Identify which cell holds the provided text, then report its [x, y] central coordinate. 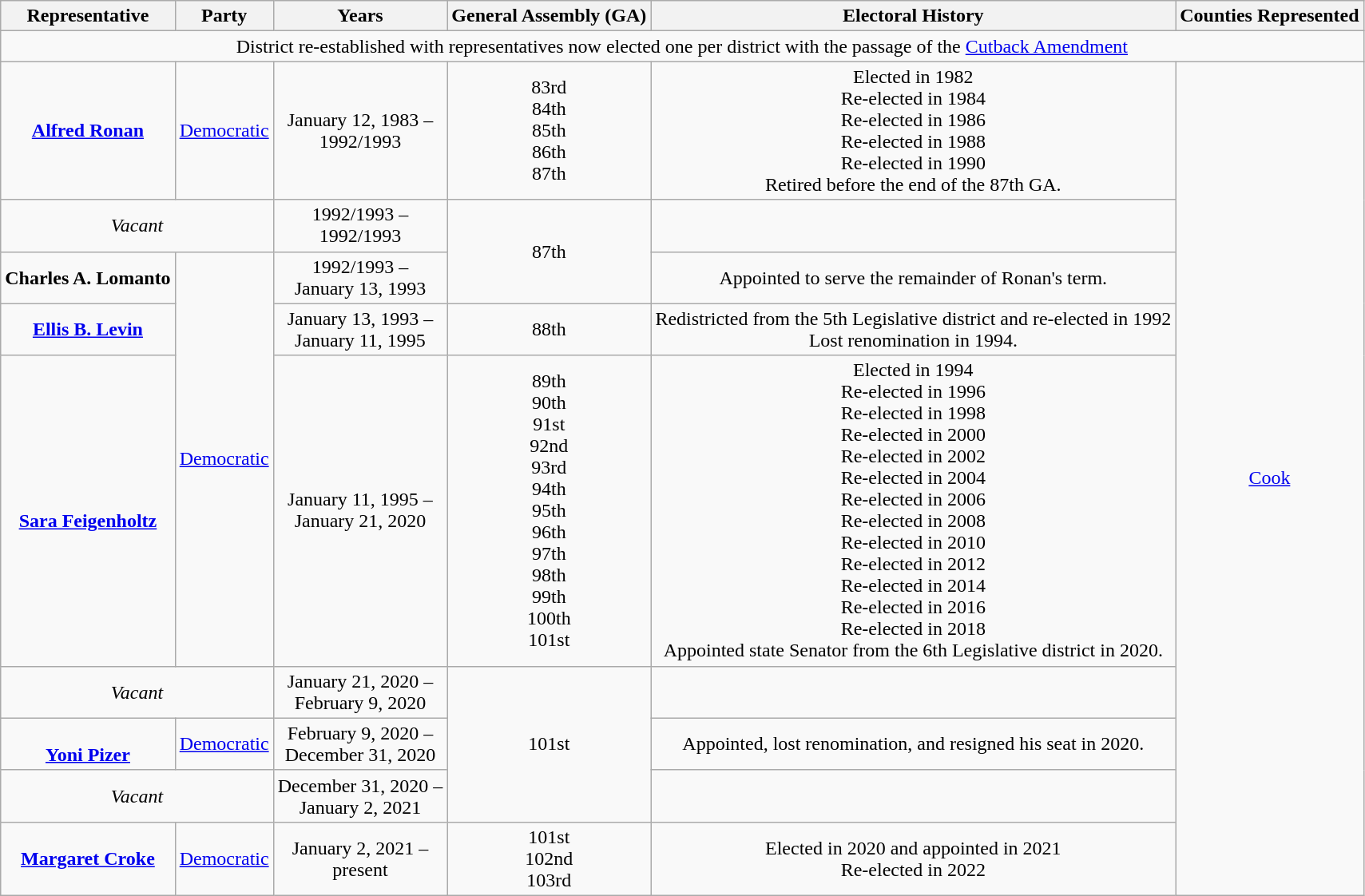
Margaret Croke [88, 858]
1992/1993 –1992/1993 [360, 225]
1992/1993 –January 13, 1993 [360, 278]
Cook [1270, 479]
January 12, 1983 –1992/1993 [360, 131]
Party [224, 16]
87th [550, 252]
January 11, 1995 –January 21, 2020 [360, 511]
Appointed to serve the remainder of Ronan's term. [914, 278]
88th [550, 329]
Years [360, 16]
Elected in 1982Re-elected in 1984Re-elected in 1986Re-elected in 1988Re-elected in 1990Retired before the end of the 87th GA. [914, 131]
Counties Represented [1270, 16]
January 13, 1993 –January 11, 1995 [360, 329]
January 2, 2021 –present [360, 858]
Redistricted from the 5th Legislative district and re-elected in 1992Lost renomination in 1994. [914, 329]
89th90th91st92nd93rd94th95th96th97th98th99th100th101st [550, 511]
January 21, 2020 –February 9, 2020 [360, 692]
Yoni Pizer [88, 744]
Representative [88, 16]
Charles A. Lomanto [88, 278]
Elected in 2020 and appointed in 2021Re-elected in 2022 [914, 858]
Alfred Ronan [88, 131]
February 9, 2020 –December 31, 2020 [360, 744]
December 31, 2020 –January 2, 2021 [360, 795]
Sara Feigenholtz [88, 511]
83rd84th85th86th87th [550, 131]
Ellis B. Levin [88, 329]
District re-established with representatives now elected one per district with the passage of the Cutback Amendment [682, 46]
101st [550, 744]
Appointed, lost renomination, and resigned his seat in 2020. [914, 744]
Electoral History [914, 16]
101st102nd103rd [550, 858]
General Assembly (GA) [550, 16]
